Determine the (x, y) coordinate at the center of the cell enclosing the given text.  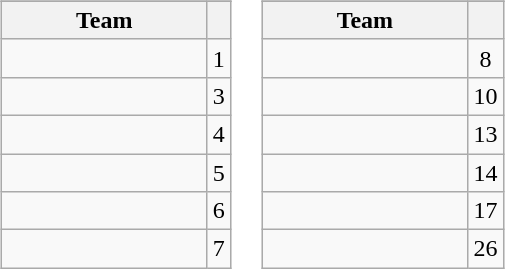
14 (486, 173)
3 (218, 96)
6 (218, 211)
8 (486, 58)
5 (218, 173)
26 (486, 249)
10 (486, 96)
17 (486, 211)
1 (218, 58)
13 (486, 134)
7 (218, 249)
4 (218, 134)
